From the cell containing the given text, extract its center point as (X, Y) coordinate. 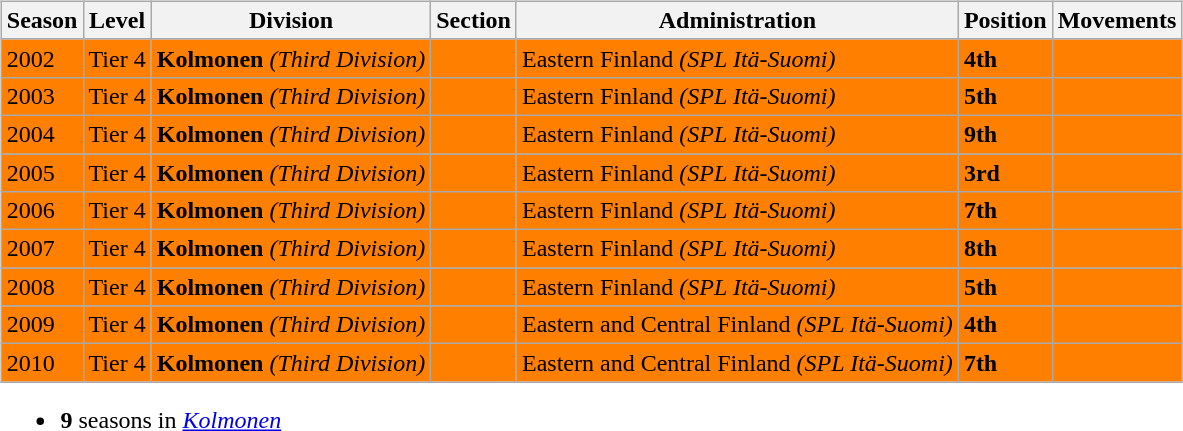
Position (1005, 20)
2003 (42, 96)
2005 (42, 173)
8th (1005, 249)
Movements (1117, 20)
2004 (42, 134)
2009 (42, 325)
2007 (42, 249)
Division (291, 20)
Season (42, 20)
Administration (737, 20)
2008 (42, 287)
Section (474, 20)
Level (117, 20)
2006 (42, 211)
2010 (42, 363)
2002 (42, 58)
3rd (1005, 173)
9th (1005, 134)
